For the text-containing cell, return its midpoint in (x, y) coordinate format. 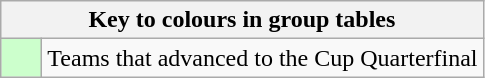
Key to colours in group tables (242, 20)
Teams that advanced to the Cup Quarterfinal (262, 58)
